Identify which cell holds the provided text, then report its [X, Y] central coordinate. 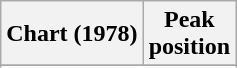
Peakposition [189, 34]
Chart (1978) [72, 34]
